From the cell containing the given text, extract its center point as [X, Y] coordinate. 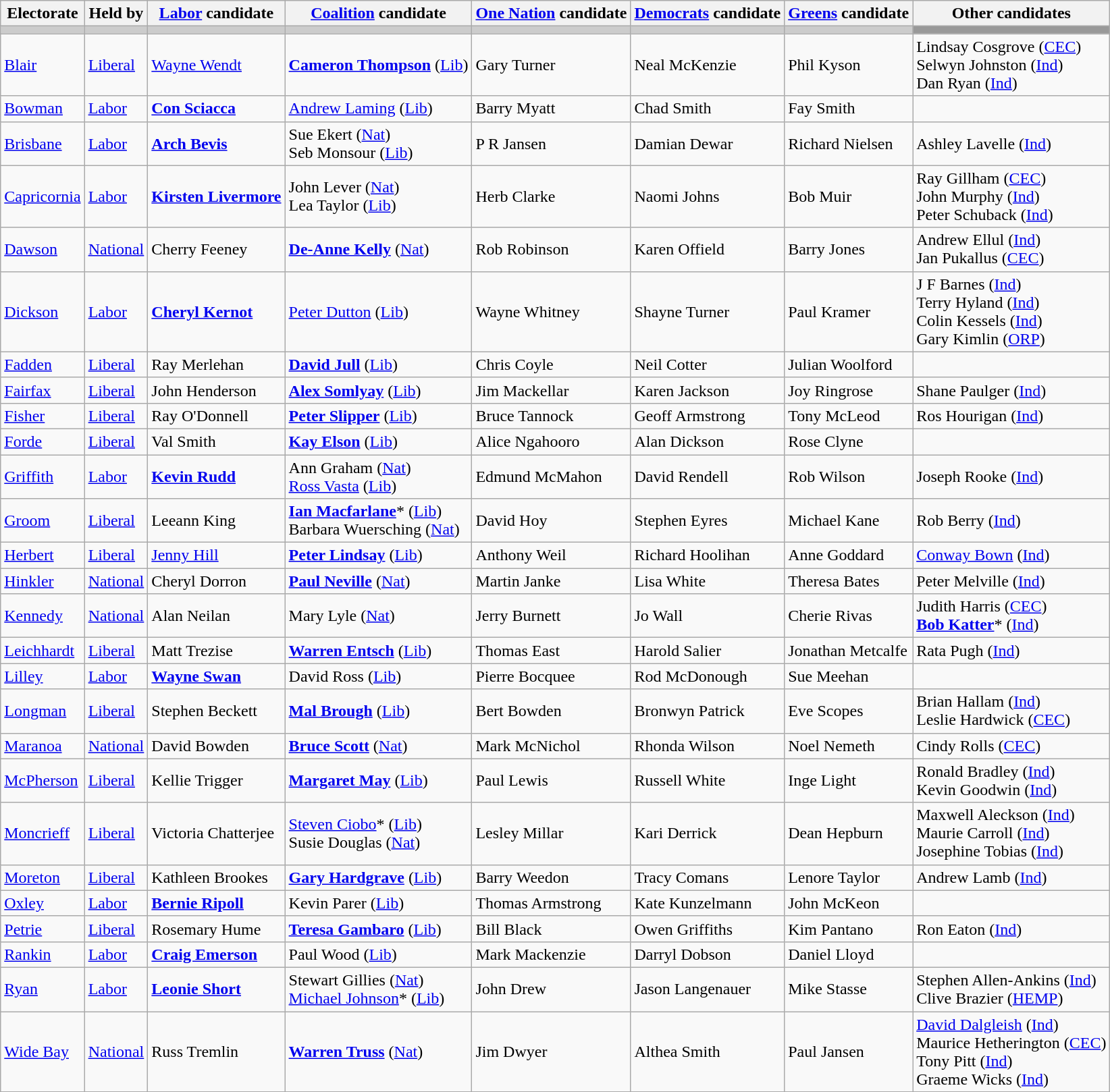
Karen Offield [708, 250]
Stephen Eyres [708, 521]
Joseph Rooke (Ind) [1011, 476]
Kevin Parer (Lib) [378, 903]
David Hoy [551, 521]
Bowman [43, 109]
Longman [43, 711]
Peter Dutton (Lib) [378, 312]
Con Sciacca [216, 109]
Paul Jansen [849, 1052]
Ron Eaton (Ind) [1011, 929]
Jim Dwyer [551, 1052]
Kathleen Brookes [216, 877]
Harold Salier [708, 651]
Dickson [43, 312]
Margaret May (Lib) [378, 780]
Bert Bowden [551, 711]
Lesley Millar [551, 834]
Tracy Comans [708, 877]
Barry Myatt [551, 109]
Groom [43, 521]
Alan Dickson [708, 441]
John McKeon [849, 903]
Lenore Taylor [849, 877]
Noel Nemeth [849, 746]
Rhonda Wilson [708, 746]
Bronwyn Patrick [708, 711]
Peter Slipper (Lib) [378, 416]
Leeann King [216, 521]
Moreton [43, 877]
Darryl Dobson [708, 954]
Fadden [43, 364]
Wide Bay [43, 1052]
Alice Ngahooro [551, 441]
David Jull (Lib) [378, 364]
Cheryl Kernot [216, 312]
Bruce Scott (Nat) [378, 746]
Kellie Trigger [216, 780]
Wayne Wendt [216, 65]
David Rendell [708, 476]
Andrew Ellul (Ind)Jan Pukallus (CEC) [1011, 250]
Alex Somlyay (Lib) [378, 390]
Victoria Chatterjee [216, 834]
Rob Robinson [551, 250]
Jerry Burnett [551, 616]
Rob Wilson [849, 476]
Joy Ringrose [849, 390]
Peter Lindsay (Lib) [378, 555]
Thomas Armstrong [551, 903]
Damian Dewar [708, 143]
Cherie Rivas [849, 616]
Chris Coyle [551, 364]
Ray Merlehan [216, 364]
Arch Bevis [216, 143]
Cindy Rolls (CEC) [1011, 746]
Rata Pugh (Ind) [1011, 651]
Rob Berry (Ind) [1011, 521]
De-Anne Kelly (Nat) [378, 250]
Conway Bown (Ind) [1011, 555]
Barry Jones [849, 250]
Owen Griffiths [708, 929]
Mark Mackenzie [551, 954]
Barry Weedon [551, 877]
Matt Trezise [216, 651]
Mark McNichol [551, 746]
Mal Brough (Lib) [378, 711]
Herb Clarke [551, 196]
Russell White [708, 780]
Steven Ciobo* (Lib)Susie Douglas (Nat) [378, 834]
Chad Smith [708, 109]
Judith Harris (CEC)Bob Katter* (Ind) [1011, 616]
Lilley [43, 676]
Warren Truss (Nat) [378, 1052]
Paul Neville (Nat) [378, 581]
Ian Macfarlane* (Lib)Barbara Wuersching (Nat) [378, 521]
Ryan [43, 989]
Bob Muir [849, 196]
Electorate [43, 13]
Mary Lyle (Nat) [378, 616]
Jonathan Metcalfe [849, 651]
Ray O'Donnell [216, 416]
Bruce Tannock [551, 416]
Russ Tremlin [216, 1052]
Labor candidate [216, 13]
John Drew [551, 989]
Peter Melville (Ind) [1011, 581]
David Dalgleish (Ind)Maurice Hetherington (CEC)Tony Pitt (Ind)Graeme Wicks (Ind) [1011, 1052]
Neil Cotter [708, 364]
Greens candidate [849, 13]
Ashley Lavelle (Ind) [1011, 143]
Democrats candidate [708, 13]
Coalition candidate [378, 13]
Moncrieff [43, 834]
Bill Black [551, 929]
Maxwell Aleckson (Ind)Maurie Carroll (Ind)Josephine Tobias (Ind) [1011, 834]
Hinkler [43, 581]
Petrie [43, 929]
Kate Kunzelmann [708, 903]
Bernie Ripoll [216, 903]
Gary Hardgrave (Lib) [378, 877]
Karen Jackson [708, 390]
Forde [43, 441]
Anthony Weil [551, 555]
Val Smith [216, 441]
Geoff Armstrong [708, 416]
Daniel Lloyd [849, 954]
Pierre Bocquee [551, 676]
Jenny Hill [216, 555]
Phil Kyson [849, 65]
Thomas East [551, 651]
Kay Elson (Lib) [378, 441]
Shayne Turner [708, 312]
Kirsten Livermore [216, 196]
Lindsay Cosgrove (CEC)Selwyn Johnston (Ind)Dan Ryan (Ind) [1011, 65]
Kennedy [43, 616]
Julian Woolford [849, 364]
Kevin Rudd [216, 476]
Ronald Bradley (Ind)Kevin Goodwin (Ind) [1011, 780]
Jim Mackellar [551, 390]
Althea Smith [708, 1052]
Rose Clyne [849, 441]
Richard Hoolihan [708, 555]
Gary Turner [551, 65]
Jo Wall [708, 616]
Andrew Laming (Lib) [378, 109]
Cameron Thompson (Lib) [378, 65]
Kari Derrick [708, 834]
Ros Hourigan (Ind) [1011, 416]
Paul Lewis [551, 780]
David Ross (Lib) [378, 676]
Maranoa [43, 746]
Stewart Gillies (Nat)Michael Johnson* (Lib) [378, 989]
Rod McDonough [708, 676]
Sue Meehan [849, 676]
Fairfax [43, 390]
Wayne Swan [216, 676]
Ann Graham (Nat)Ross Vasta (Lib) [378, 476]
Rankin [43, 954]
Martin Janke [551, 581]
Jason Langenauer [708, 989]
Neal McKenzie [708, 65]
Oxley [43, 903]
Anne Goddard [849, 555]
Wayne Whitney [551, 312]
Mike Stasse [849, 989]
Dawson [43, 250]
Cherry Feeney [216, 250]
Naomi Johns [708, 196]
J F Barnes (Ind)Terry Hyland (Ind)Colin Kessels (Ind)Gary Kimlin (ORP) [1011, 312]
John Henderson [216, 390]
Stephen Allen-Ankins (Ind)Clive Brazier (HEMP) [1011, 989]
Richard Nielsen [849, 143]
Leichhardt [43, 651]
Dean Hepburn [849, 834]
Held by [116, 13]
Edmund McMahon [551, 476]
McPherson [43, 780]
Brian Hallam (Ind)Leslie Hardwick (CEC) [1011, 711]
Fay Smith [849, 109]
Leonie Short [216, 989]
Eve Scopes [849, 711]
Kim Pantano [849, 929]
Tony McLeod [849, 416]
Inge Light [849, 780]
Sue Ekert (Nat)Seb Monsour (Lib) [378, 143]
One Nation candidate [551, 13]
P R Jansen [551, 143]
Other candidates [1011, 13]
Craig Emerson [216, 954]
Rosemary Hume [216, 929]
Cheryl Dorron [216, 581]
Michael Kane [849, 521]
Griffith [43, 476]
Paul Kramer [849, 312]
Fisher [43, 416]
Capricornia [43, 196]
David Bowden [216, 746]
Lisa White [708, 581]
John Lever (Nat)Lea Taylor (Lib) [378, 196]
Theresa Bates [849, 581]
Paul Wood (Lib) [378, 954]
Alan Neilan [216, 616]
Blair [43, 65]
Shane Paulger (Ind) [1011, 390]
Warren Entsch (Lib) [378, 651]
Herbert [43, 555]
Ray Gillham (CEC)John Murphy (Ind)Peter Schuback (Ind) [1011, 196]
Brisbane [43, 143]
Teresa Gambaro (Lib) [378, 929]
Andrew Lamb (Ind) [1011, 877]
Stephen Beckett [216, 711]
